Output the [X, Y] coordinate of the center of the cell containing the given text.  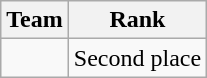
Second place [137, 58]
Rank [137, 20]
Team [35, 20]
